Output the (X, Y) coordinate of the center of the cell containing the given text.  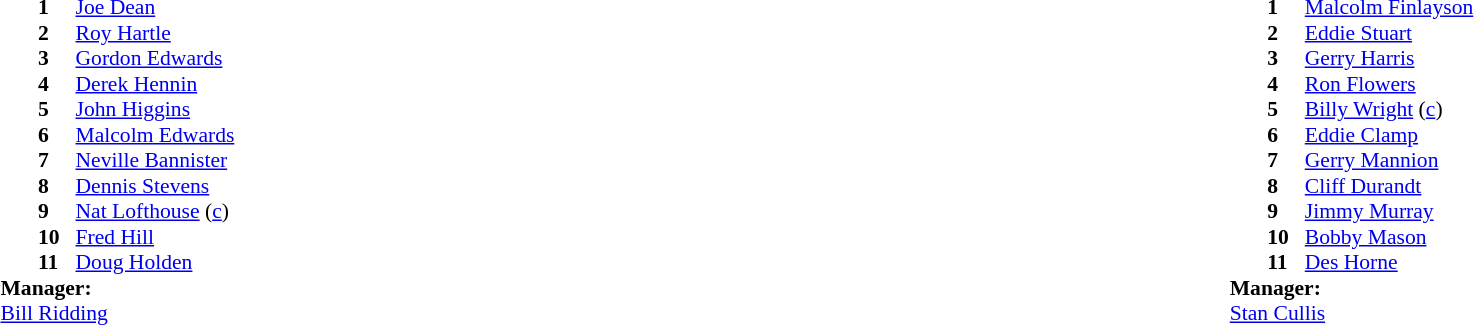
Manager: (188, 288)
Neville Bannister (226, 161)
Doug Holden (226, 263)
Dennis Stevens (226, 186)
Gordon Edwards (226, 59)
John Higgins (226, 109)
Malcolm Edwards (226, 135)
Derek Hennin (226, 84)
Nat Lofthouse (c) (226, 211)
Roy Hartle (226, 33)
Fred Hill (226, 237)
